Return (x, y) of the center of cell containing provided text 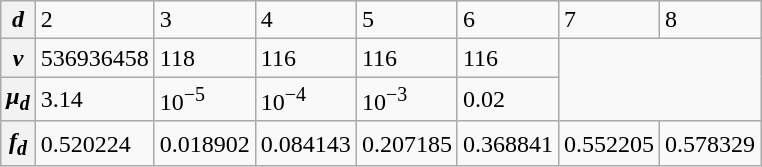
6 (508, 20)
10−4 (306, 100)
118 (204, 58)
10−3 (406, 100)
0.207185 (406, 143)
7 (608, 20)
0.084143 (306, 143)
4 (306, 20)
0.552205 (608, 143)
8 (710, 20)
0.018902 (204, 143)
0.520224 (94, 143)
fd (18, 143)
d (18, 20)
10−5 (204, 100)
ν (18, 58)
2 (94, 20)
0.578329 (710, 143)
3.14 (94, 100)
536936458 (94, 58)
0.368841 (508, 143)
0.02 (508, 100)
3 (204, 20)
μd (18, 100)
5 (406, 20)
